Identify which cell holds the provided text, then report its (x, y) central coordinate. 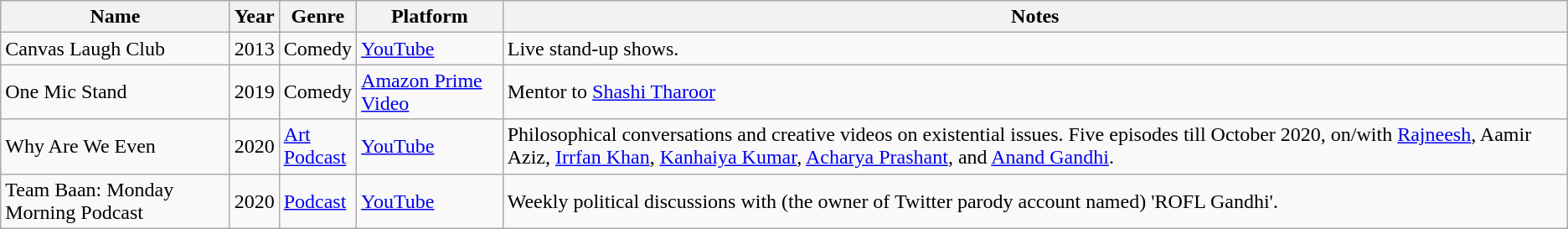
Podcast (317, 201)
Platform (431, 17)
Live stand-up shows. (1035, 49)
Name (116, 17)
2019 (255, 92)
2013 (255, 49)
ArtPodcast (317, 146)
Notes (1035, 17)
Weekly political discussions with (the owner of Twitter parody account named) 'ROFL Gandhi'. (1035, 201)
Amazon Prime Video (431, 92)
One Mic Stand (116, 92)
Canvas Laugh Club (116, 49)
Genre (317, 17)
Why Are We Even (116, 146)
Mentor to Shashi Tharoor (1035, 92)
Year (255, 17)
Team Baan: Monday Morning Podcast (116, 201)
